Identify which cell holds the provided text, then report its (X, Y) central coordinate. 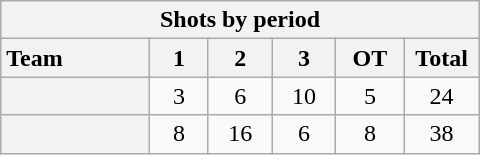
Shots by period (240, 20)
5 (370, 96)
38 (442, 134)
Team (76, 58)
24 (442, 96)
1 (178, 58)
16 (240, 134)
2 (240, 58)
10 (304, 96)
OT (370, 58)
Total (442, 58)
